Locate the cell with the specified text and output its (X, Y) center coordinate. 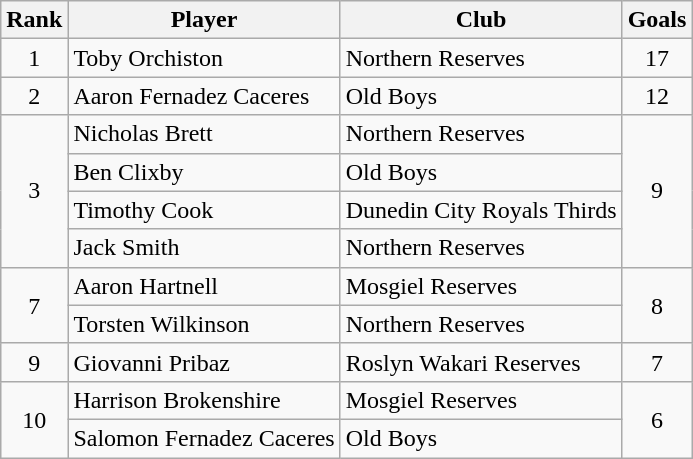
Harrison Brokenshire (204, 400)
Dunedin City Royals Thirds (481, 210)
Roslyn Wakari Reserves (481, 362)
6 (657, 419)
Giovanni Pribaz (204, 362)
Toby Orchiston (204, 58)
Nicholas Brett (204, 134)
8 (657, 305)
3 (34, 191)
1 (34, 58)
Rank (34, 20)
Club (481, 20)
17 (657, 58)
Player (204, 20)
10 (34, 419)
Salomon Fernadez Caceres (204, 438)
Torsten Wilkinson (204, 324)
2 (34, 96)
Aaron Fernadez Caceres (204, 96)
Goals (657, 20)
12 (657, 96)
Timothy Cook (204, 210)
Jack Smith (204, 248)
Ben Clixby (204, 172)
Aaron Hartnell (204, 286)
